Determine the [X, Y] coordinate at the center of the cell enclosing the given text.  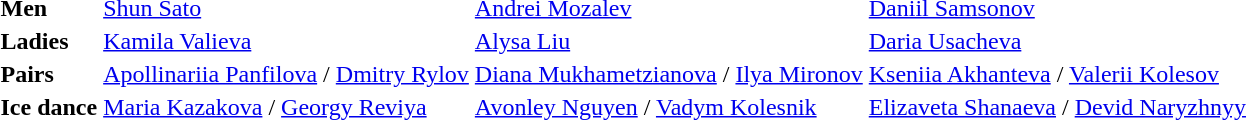
Diana Mukhametzianova / Ilya Mironov [668, 74]
Alysa Liu [668, 41]
Kamila Valieva [286, 41]
Apollinariia Panfilova / Dmitry Rylov [286, 74]
